Detect which cell encompasses the target text, then output its [x, y] center coordinate. 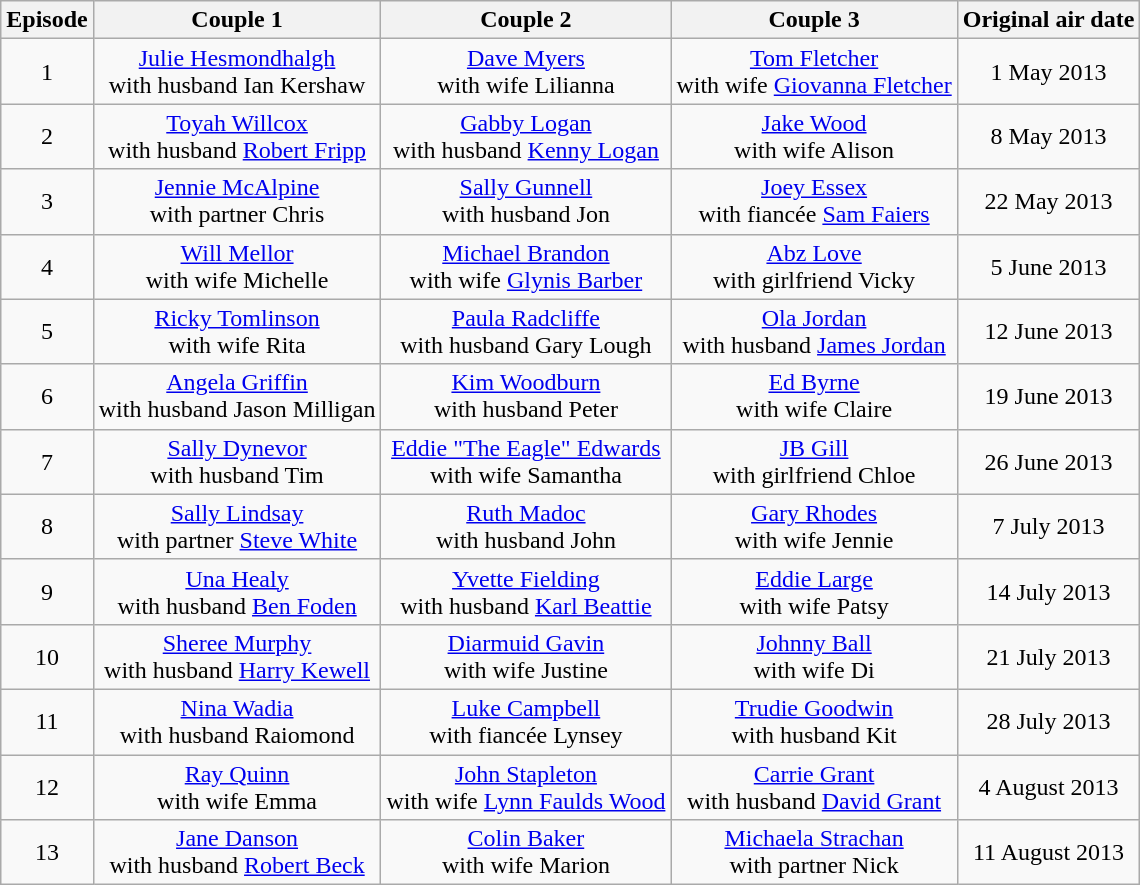
Angela Griffinwith husband Jason Milligan [237, 396]
Una Healywith husband Ben Foden [237, 592]
John Stapletonwith wife Lynn Faulds Wood [526, 786]
Julie Hesmondhalghwith husband Ian Kershaw [237, 72]
Abz Lovewith girlfriend Vicky [814, 266]
Ricky Tomlinsonwith wife Rita [237, 332]
26 June 2013 [1048, 462]
Michael Brandonwith wife Glynis Barber [526, 266]
22 May 2013 [1048, 202]
4 [47, 266]
Jake Woodwith wife Alison [814, 136]
11 August 2013 [1048, 852]
Sheree Murphywith husband Harry Kewell [237, 656]
Original air date [1048, 20]
8 May 2013 [1048, 136]
JB Gillwith girlfriend Chloe [814, 462]
Ed Byrnewith wife Claire [814, 396]
Sally Dynevorwith husband Tim [237, 462]
Trudie Goodwinwith husband Kit [814, 722]
12 June 2013 [1048, 332]
12 [47, 786]
2 [47, 136]
5 [47, 332]
7 July 2013 [1048, 526]
Nina Wadiawith husband Raiomond [237, 722]
Gary Rhodeswith wife Jennie [814, 526]
Ray Quinnwith wife Emma [237, 786]
4 August 2013 [1048, 786]
Paula Radcliffewith husband Gary Lough [526, 332]
Johnny Ballwith wife Di [814, 656]
Sally Gunnellwith husband Jon [526, 202]
1 May 2013 [1048, 72]
28 July 2013 [1048, 722]
Carrie Grantwith husband David Grant [814, 786]
Couple 3 [814, 20]
Eddie "The Eagle" Edwardswith wife Samantha [526, 462]
14 July 2013 [1048, 592]
Kim Woodburnwith husband Peter [526, 396]
10 [47, 656]
Diarmuid Gavinwith wife Justine [526, 656]
Will Mellorwith wife Michelle [237, 266]
Couple 1 [237, 20]
1 [47, 72]
5 June 2013 [1048, 266]
6 [47, 396]
Gabby Logan with husband Kenny Logan [526, 136]
7 [47, 462]
19 June 2013 [1048, 396]
Eddie Largewith wife Patsy [814, 592]
11 [47, 722]
Luke Campbellwith fiancée Lynsey [526, 722]
Yvette Fieldingwith husband Karl Beattie [526, 592]
Sally Lindsaywith partner Steve White [237, 526]
21 July 2013 [1048, 656]
Jennie McAlpinewith partner Chris [237, 202]
Colin Bakerwith wife Marion [526, 852]
Joey Essexwith fiancée Sam Faiers [814, 202]
Ruth Madocwith husband John [526, 526]
8 [47, 526]
13 [47, 852]
Ola Jordanwith husband James Jordan [814, 332]
Michaela Strachanwith partner Nick [814, 852]
Toyah Willcoxwith husband Robert Fripp [237, 136]
Tom Fletcherwith wife Giovanna Fletcher [814, 72]
Dave Myerswith wife Lilianna [526, 72]
3 [47, 202]
Couple 2 [526, 20]
Episode [47, 20]
9 [47, 592]
Jane Dansonwith husband Robert Beck [237, 852]
